For the text-containing cell, return its midpoint in (x, y) coordinate format. 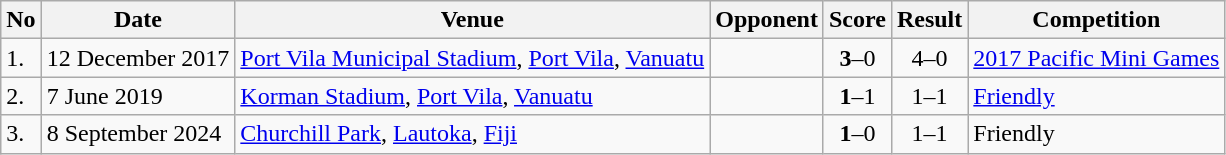
2. (21, 96)
3–0 (857, 58)
Churchill Park, Lautoka, Fiji (472, 134)
Port Vila Municipal Stadium, Port Vila, Vanuatu (472, 58)
1. (21, 58)
Competition (1096, 20)
2017 Pacific Mini Games (1096, 58)
Result (929, 20)
Korman Stadium, Port Vila, Vanuatu (472, 96)
No (21, 20)
12 December 2017 (138, 58)
7 June 2019 (138, 96)
4–0 (929, 58)
1–0 (857, 134)
Date (138, 20)
Opponent (767, 20)
8 September 2024 (138, 134)
Score (857, 20)
Venue (472, 20)
3. (21, 134)
